From the cell containing the given text, extract its center point as (x, y) coordinate. 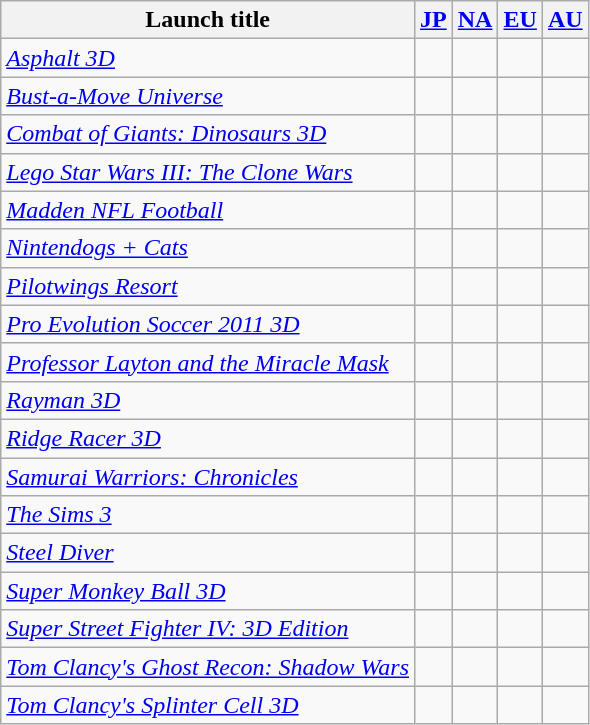
Asphalt 3D (208, 58)
Samurai Warriors: Chronicles (208, 477)
Steel Diver (208, 553)
Super Street Fighter IV: 3D Edition (208, 629)
Madden NFL Football (208, 210)
Lego Star Wars III: The Clone Wars (208, 172)
Rayman 3D (208, 400)
AU (565, 20)
Bust-a-Move Universe (208, 96)
Tom Clancy's Splinter Cell 3D (208, 705)
Combat of Giants: Dinosaurs 3D (208, 134)
The Sims 3 (208, 515)
Pro Evolution Soccer 2011 3D (208, 324)
NA (475, 20)
Nintendogs + Cats (208, 248)
Tom Clancy's Ghost Recon: Shadow Wars (208, 667)
EU (520, 20)
Ridge Racer 3D (208, 438)
JP (434, 20)
Super Monkey Ball 3D (208, 591)
Pilotwings Resort (208, 286)
Launch title (208, 20)
Professor Layton and the Miracle Mask (208, 362)
